Provide the (X, Y) coordinate of the cell's center where the given text is located.  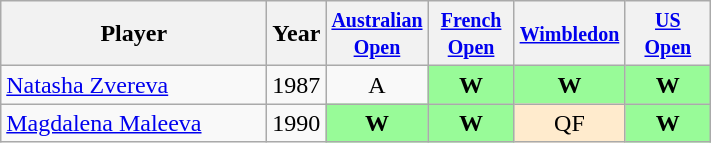
Australian Open (377, 34)
A (377, 85)
1987 (296, 85)
1990 (296, 123)
Natasha Zvereva (134, 85)
QF (570, 123)
Player (134, 34)
Magdalena Maleeva (134, 123)
Wimbledon (570, 34)
Year (296, 34)
French Open (471, 34)
US Open (668, 34)
